Scan for the cell matching the given text and deliver its [X, Y] coordinate at center. 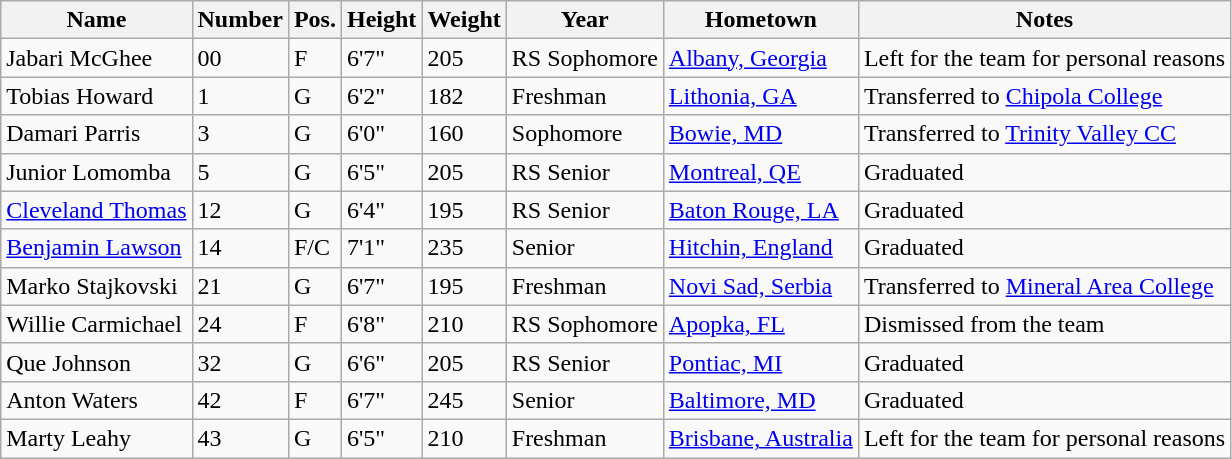
235 [464, 248]
F/C [314, 248]
Bowie, MD [760, 134]
Name [96, 20]
21 [240, 286]
Sophomore [584, 134]
7'1" [381, 248]
Lithonia, GA [760, 96]
Que Johnson [96, 362]
245 [464, 400]
Height [381, 20]
1 [240, 96]
Marko Stajkovski [96, 286]
Willie Carmichael [96, 324]
43 [240, 438]
Transferred to Trinity Valley CC [1044, 134]
00 [240, 58]
5 [240, 172]
160 [464, 134]
6'4" [381, 210]
6'2" [381, 96]
Benjamin Lawson [96, 248]
6'8" [381, 324]
32 [240, 362]
24 [240, 324]
Damari Parris [96, 134]
Baton Rouge, LA [760, 210]
Year [584, 20]
Marty Leahy [96, 438]
Number [240, 20]
Novi Sad, Serbia [760, 286]
Dismissed from the team [1044, 324]
Transferred to Mineral Area College [1044, 286]
Notes [1044, 20]
Weight [464, 20]
Junior Lomomba [96, 172]
Jabari McGhee [96, 58]
Tobias Howard [96, 96]
6'0" [381, 134]
Brisbane, Australia [760, 438]
Hitchin, England [760, 248]
182 [464, 96]
Montreal, QE [760, 172]
Baltimore, MD [760, 400]
Cleveland Thomas [96, 210]
Pontiac, MI [760, 362]
Anton Waters [96, 400]
3 [240, 134]
6'6" [381, 362]
12 [240, 210]
Hometown [760, 20]
Apopka, FL [760, 324]
Albany, Georgia [760, 58]
Pos. [314, 20]
42 [240, 400]
14 [240, 248]
Transferred to Chipola College [1044, 96]
